Determine the (x, y) coordinate at the center of the cell enclosing the given text.  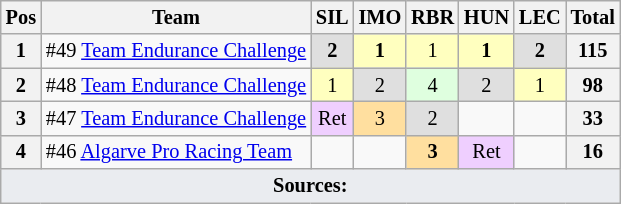
LEC (540, 17)
Total (593, 17)
115 (593, 51)
#46 Algarve Pro Racing Team (176, 152)
#47 Team Endurance Challenge (176, 118)
RBR (432, 17)
SIL (332, 17)
#48 Team Endurance Challenge (176, 85)
33 (593, 118)
HUN (486, 17)
Sources: (310, 186)
16 (593, 152)
98 (593, 85)
Pos (21, 17)
IMO (380, 17)
#49 Team Endurance Challenge (176, 51)
Team (176, 17)
